Identify which cell holds the provided text, then report its (x, y) central coordinate. 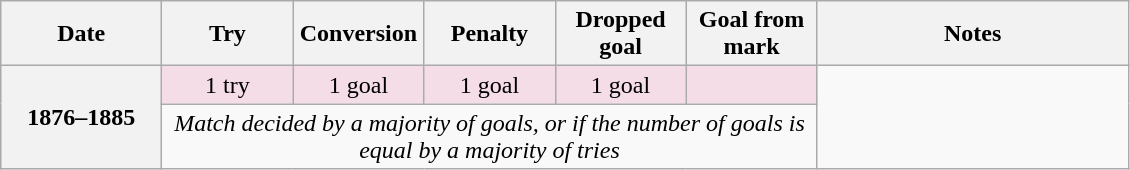
Penalty (490, 34)
1876–1885 (82, 118)
Conversion (358, 34)
Try (228, 34)
Dropped goal (620, 34)
Notes (972, 34)
Date (82, 34)
1 try (228, 85)
Match decided by a majority of goals, or if the number of goals is equal by a majority of tries (490, 136)
Goal from mark (752, 34)
